Scan for the cell matching the given text and deliver its (x, y) coordinate at center. 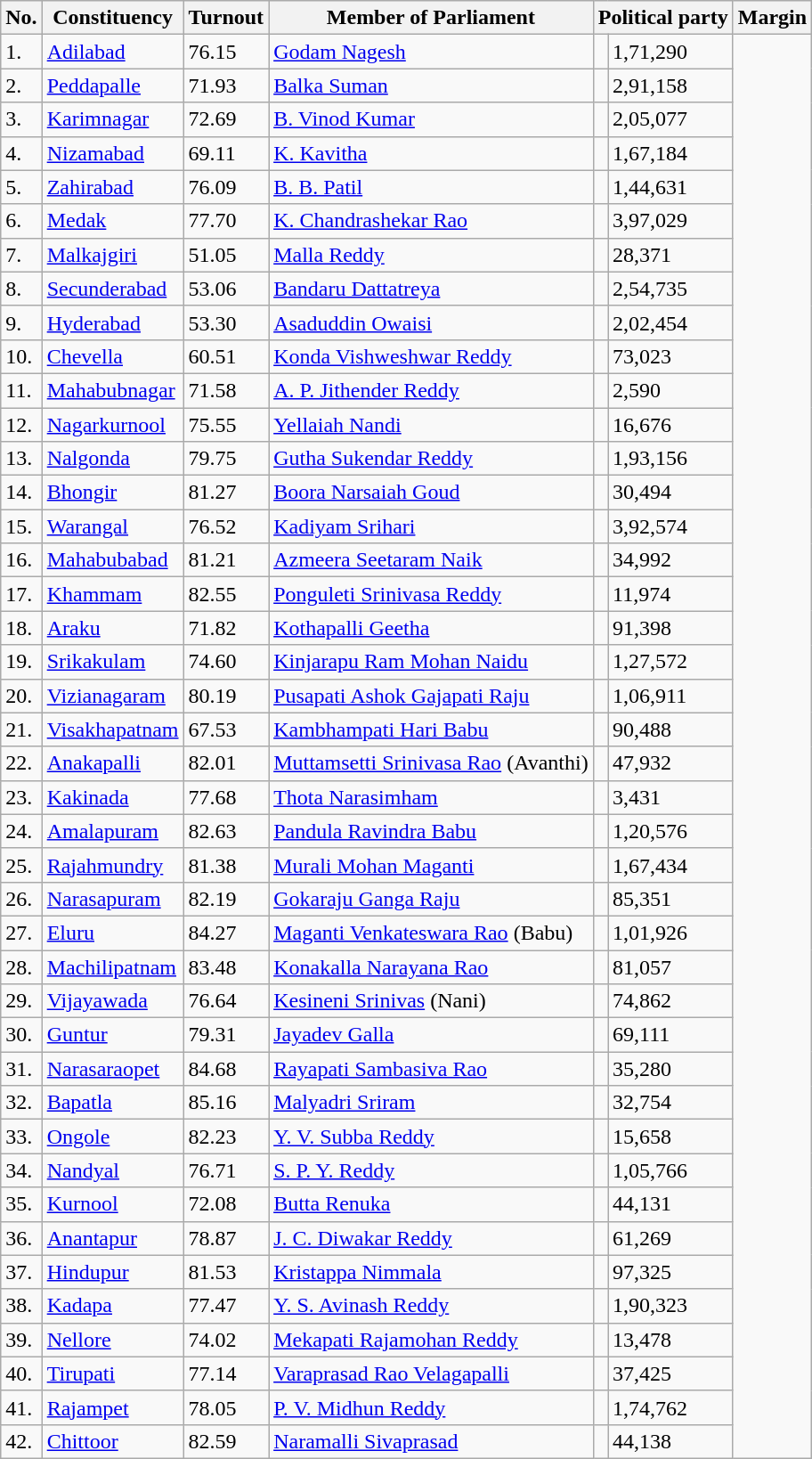
Pandula Ravindra Babu (431, 831)
Ponguleti Srinivasa Reddy (431, 594)
11. (21, 390)
Zahirabad (112, 187)
Tirupati (112, 1373)
28,371 (671, 255)
78.05 (226, 1407)
2,91,158 (671, 86)
26. (21, 899)
Mekapati Rajamohan Reddy (431, 1340)
2. (21, 86)
Maganti Venkateswara Rao (Babu) (431, 933)
72.69 (226, 119)
83.48 (226, 966)
Gokaraju Ganga Raju (431, 899)
Bandaru Dattatreya (431, 289)
Chevella (112, 356)
10. (21, 356)
53.06 (226, 289)
13. (21, 459)
1,71,290 (671, 52)
Guntur (112, 1035)
1,67,434 (671, 865)
76.71 (226, 1170)
Adilabad (112, 52)
76.15 (226, 52)
Karimnagar (112, 119)
29. (21, 1001)
J. C. Diwakar Reddy (431, 1238)
51.05 (226, 255)
Nagarkurnool (112, 425)
32. (21, 1103)
73,023 (671, 356)
1,44,631 (671, 187)
9. (21, 322)
Muttamsetti Srinivasa Rao (Avanthi) (431, 763)
Warangal (112, 526)
82.63 (226, 831)
Rajampet (112, 1407)
53.30 (226, 322)
44,138 (671, 1441)
Kesineni Srinivas (Nani) (431, 1001)
1,20,576 (671, 831)
Anantapur (112, 1238)
Hindupur (112, 1272)
24. (21, 831)
Balka Suman (431, 86)
Mahabubnagar (112, 390)
3,97,029 (671, 221)
Medak (112, 221)
B. B. Patil (431, 187)
8. (21, 289)
Malkajgiri (112, 255)
Amalapuram (112, 831)
Hyderabad (112, 322)
1,74,762 (671, 1407)
97,325 (671, 1272)
25. (21, 865)
Kinjarapu Ram Mohan Naidu (431, 662)
91,398 (671, 628)
34. (21, 1170)
38. (21, 1306)
78.87 (226, 1238)
Kadiyam Srihari (431, 526)
Murali Mohan Maganti (431, 865)
Secunderabad (112, 289)
82.23 (226, 1137)
28. (21, 966)
Vijayawada (112, 1001)
27. (21, 933)
75.55 (226, 425)
76.52 (226, 526)
81.53 (226, 1272)
34,992 (671, 560)
71.82 (226, 628)
90,488 (671, 729)
82.55 (226, 594)
69.11 (226, 153)
Boora Narsaiah Goud (431, 493)
84.27 (226, 933)
71.58 (226, 390)
3. (21, 119)
81.38 (226, 865)
Araku (112, 628)
K. Kavitha (431, 153)
Y. S. Avinash Reddy (431, 1306)
Anakapalli (112, 763)
Eluru (112, 933)
Narasapuram (112, 899)
1. (21, 52)
3,92,574 (671, 526)
A. P. Jithender Reddy (431, 390)
77.70 (226, 221)
15,658 (671, 1137)
42. (21, 1441)
Butta Renuka (431, 1204)
32,754 (671, 1103)
37. (21, 1272)
76.64 (226, 1001)
1,90,323 (671, 1306)
Machilipatnam (112, 966)
Nizamabad (112, 153)
47,932 (671, 763)
80.19 (226, 696)
36. (21, 1238)
82.01 (226, 763)
No. (21, 18)
18. (21, 628)
2,54,735 (671, 289)
Y. V. Subba Reddy (431, 1137)
31. (21, 1069)
84.68 (226, 1069)
15. (21, 526)
K. Chandrashekar Rao (431, 221)
Kakinada (112, 797)
Constituency (112, 18)
77.68 (226, 797)
16,676 (671, 425)
6. (21, 221)
Chittoor (112, 1441)
Pusapati Ashok Gajapati Raju (431, 696)
Yellaiah Nandi (431, 425)
23. (21, 797)
3,431 (671, 797)
77.14 (226, 1373)
Vizianagaram (112, 696)
11,974 (671, 594)
Nalgonda (112, 459)
16. (21, 560)
5. (21, 187)
81.27 (226, 493)
Ongole (112, 1137)
44,131 (671, 1204)
71.93 (226, 86)
7. (21, 255)
33. (21, 1137)
81.21 (226, 560)
30,494 (671, 493)
Mahabubabad (112, 560)
Khammam (112, 594)
60.51 (226, 356)
20. (21, 696)
Kristappa Nimmala (431, 1272)
Jayadev Galla (431, 1035)
Azmeera Seetaram Naik (431, 560)
1,06,911 (671, 696)
Kadapa (112, 1306)
Nandyal (112, 1170)
Nellore (112, 1340)
Rajahmundry (112, 865)
Margin (772, 18)
Bapatla (112, 1103)
14. (21, 493)
74.60 (226, 662)
13,478 (671, 1340)
4. (21, 153)
1,67,184 (671, 153)
1,93,156 (671, 459)
2,590 (671, 390)
Srikakulam (112, 662)
1,01,926 (671, 933)
69,111 (671, 1035)
74,862 (671, 1001)
Kurnool (112, 1204)
85.16 (226, 1103)
Asaduddin Owaisi (431, 322)
2,02,454 (671, 322)
30. (21, 1035)
Varaprasad Rao Velagapalli (431, 1373)
Member of Parliament (431, 18)
82.19 (226, 899)
Naramalli Sivaprasad (431, 1441)
Turnout (226, 18)
35,280 (671, 1069)
2,05,077 (671, 119)
12. (21, 425)
40. (21, 1373)
77.47 (226, 1306)
79.31 (226, 1035)
76.09 (226, 187)
1,05,766 (671, 1170)
19. (21, 662)
39. (21, 1340)
Political party (662, 18)
35. (21, 1204)
Rayapati Sambasiva Rao (431, 1069)
67.53 (226, 729)
Thota Narasimham (431, 797)
Bhongir (112, 493)
61,269 (671, 1238)
37,425 (671, 1373)
Gutha Sukendar Reddy (431, 459)
Godam Nagesh (431, 52)
85,351 (671, 899)
Konakalla Narayana Rao (431, 966)
Malyadri Sriram (431, 1103)
1,27,572 (671, 662)
B. Vinod Kumar (431, 119)
79.75 (226, 459)
21. (21, 729)
Kambhampati Hari Babu (431, 729)
Peddapalle (112, 86)
17. (21, 594)
81,057 (671, 966)
Konda Vishweshwar Reddy (431, 356)
22. (21, 763)
Malla Reddy (431, 255)
Kothapalli Geetha (431, 628)
82.59 (226, 1441)
41. (21, 1407)
Narasaraopet (112, 1069)
S. P. Y. Reddy (431, 1170)
Visakhapatnam (112, 729)
74.02 (226, 1340)
72.08 (226, 1204)
P. V. Midhun Reddy (431, 1407)
